Identify which cell holds the provided text, then report its (X, Y) central coordinate. 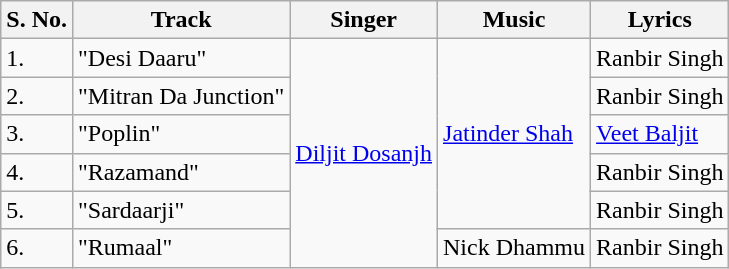
6. (37, 248)
2. (37, 96)
"Poplin" (180, 134)
"Razamand" (180, 172)
S. No. (37, 20)
Lyrics (660, 20)
Veet Baljit (660, 134)
Singer (364, 20)
Jatinder Shah (514, 134)
4. (37, 172)
5. (37, 210)
"Desi Daaru" (180, 58)
"Rumaal" (180, 248)
"Sardaarji" (180, 210)
Track (180, 20)
"Mitran Da Junction" (180, 96)
Diljit Dosanjh (364, 153)
3. (37, 134)
Nick Dhammu (514, 248)
Music (514, 20)
1. (37, 58)
